Find where the given text appears and provide that cell's center as (X, Y) coordinate. 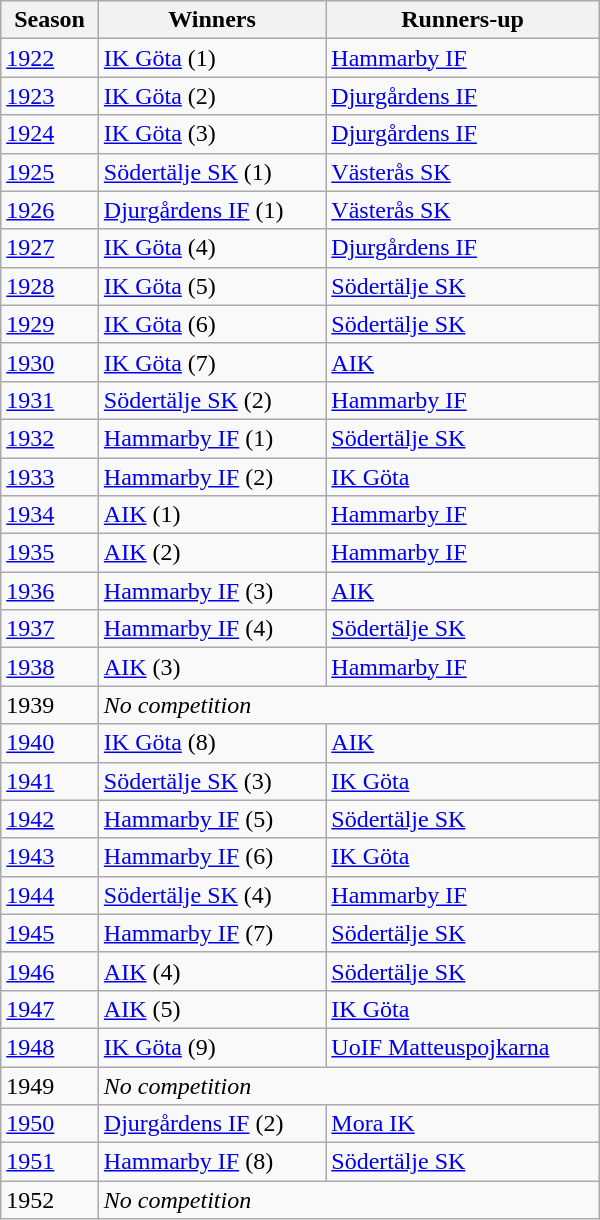
1948 (50, 1047)
1942 (50, 819)
Hammarby IF (1) (212, 438)
1931 (50, 400)
Hammarby IF (4) (212, 629)
1944 (50, 895)
AIK (5) (212, 1009)
IK Göta (8) (212, 743)
1927 (50, 248)
1952 (50, 1200)
1923 (50, 96)
1938 (50, 667)
AIK (1) (212, 515)
IK Göta (2) (212, 96)
AIK (2) (212, 553)
AIK (3) (212, 667)
IK Göta (4) (212, 248)
1930 (50, 362)
Hammarby IF (3) (212, 591)
Mora IK (462, 1124)
1933 (50, 477)
IK Göta (6) (212, 324)
1949 (50, 1085)
Hammarby IF (6) (212, 857)
1945 (50, 933)
Djurgårdens IF (1) (212, 210)
1928 (50, 286)
Hammarby IF (7) (212, 933)
1925 (50, 172)
1946 (50, 971)
Runners-up (462, 20)
1922 (50, 58)
IK Göta (1) (212, 58)
1932 (50, 438)
1929 (50, 324)
1940 (50, 743)
Hammarby IF (2) (212, 477)
1926 (50, 210)
Season (50, 20)
AIK (4) (212, 971)
Hammarby IF (5) (212, 819)
1941 (50, 781)
IK Göta (3) (212, 134)
IK Göta (7) (212, 362)
1935 (50, 553)
Södertälje SK (3) (212, 781)
Winners (212, 20)
1936 (50, 591)
IK Göta (5) (212, 286)
IK Göta (9) (212, 1047)
Södertälje SK (1) (212, 172)
1947 (50, 1009)
1924 (50, 134)
UoIF Matteuspojkarna (462, 1047)
1934 (50, 515)
1951 (50, 1162)
1943 (50, 857)
Djurgårdens IF (2) (212, 1124)
Södertälje SK (4) (212, 895)
1939 (50, 705)
Hammarby IF (8) (212, 1162)
1950 (50, 1124)
1937 (50, 629)
Södertälje SK (2) (212, 400)
